Identify which cell holds the provided text, then report its [X, Y] central coordinate. 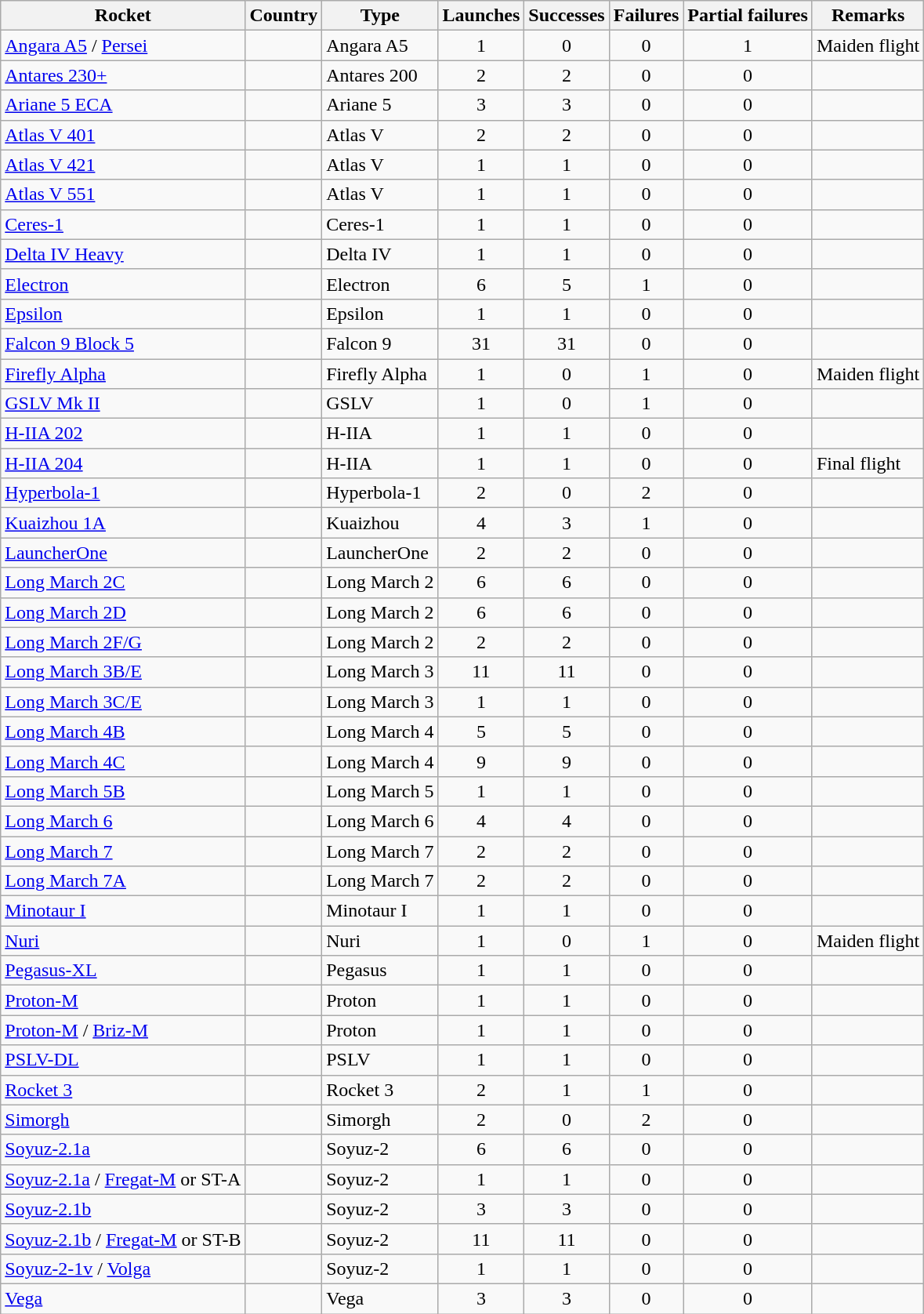
Proton-M / Briz-M [123, 1030]
Soyuz-2-1v / Volga [123, 1269]
Launches [481, 16]
Angara A5 [380, 45]
Soyuz-2.1a / Fregat-M or ST-A [123, 1179]
Atlas V 421 [123, 165]
Ariane 5 [380, 105]
Long March 5B [123, 791]
Ariane 5 ECA [123, 105]
Atlas V 401 [123, 135]
Proton-M [123, 1000]
PSLV-DL [123, 1060]
Pegasus-XL [123, 971]
H-IIA 202 [123, 434]
Soyuz-2.1b [123, 1209]
Rocket [123, 16]
Delta IV Heavy [123, 254]
Long March 5 [380, 791]
Angara A5 / Persei [123, 45]
Successes [567, 16]
Atlas V 551 [123, 194]
Delta IV [380, 254]
GSLV Mk II [123, 404]
Partial failures [748, 16]
Long March 2C [123, 583]
Long March 4C [123, 761]
Falcon 9 [380, 343]
Long March 4B [123, 731]
Long March 3C/E [123, 702]
Soyuz-2.1b / Fregat-M or ST-B [123, 1239]
Remarks [868, 16]
Type [380, 16]
Antares 200 [380, 75]
PSLV [380, 1060]
Pegasus [380, 971]
Long March 3B/E [123, 672]
Soyuz-2.1a [123, 1149]
Long March 2F/G [123, 642]
Kuaizhou 1A [123, 523]
Long March 2D [123, 612]
H-IIA 204 [123, 463]
Kuaizhou [380, 523]
Final flight [868, 463]
Failures [646, 16]
Falcon 9 Block 5 [123, 343]
Antares 230+ [123, 75]
GSLV [380, 404]
Country [284, 16]
Long March 7A [123, 881]
